Extract the (x, y) coordinate from the center of the cell holding the provided text.  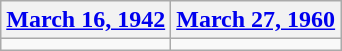
March 16, 1942 (86, 20)
March 27, 1960 (256, 20)
